Identify which cell holds the provided text, then report its [X, Y] central coordinate. 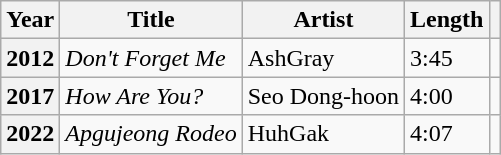
HuhGak [323, 134]
Seo Dong-hoon [323, 96]
2022 [30, 134]
Title [151, 20]
Apgujeong Rodeo [151, 134]
2017 [30, 96]
4:07 [447, 134]
3:45 [447, 58]
Artist [323, 20]
2012 [30, 58]
AshGray [323, 58]
4:00 [447, 96]
How Are You? [151, 96]
Don't Forget Me [151, 58]
Year [30, 20]
Length [447, 20]
